Identify which cell holds the provided text, then report its [X, Y] central coordinate. 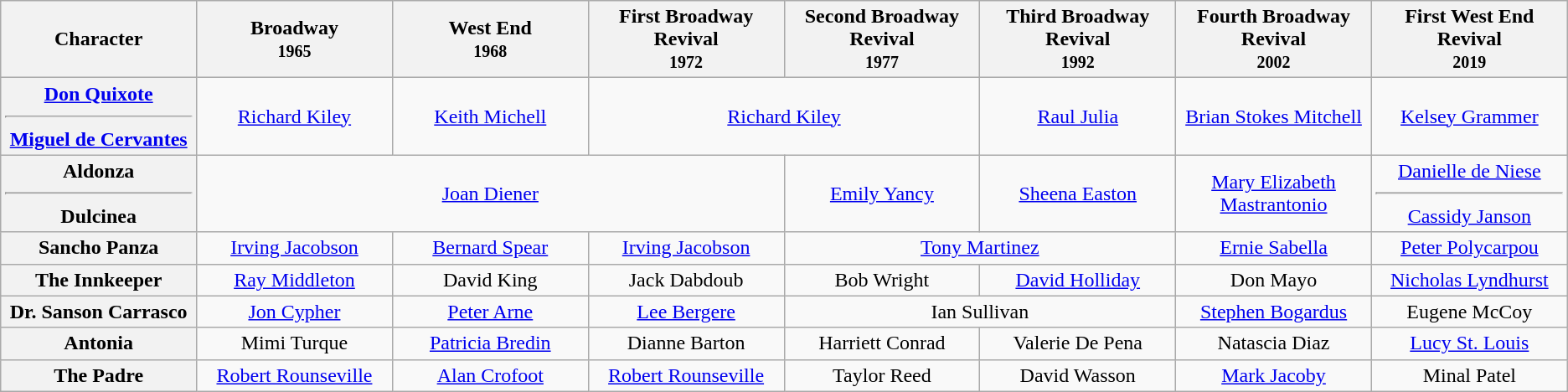
David Holliday [1078, 280]
Dr. Sanson Carrasco [99, 312]
Jack Dabdoub [686, 280]
Sheena Easton [1078, 193]
West End 1968 [490, 39]
Lee Bergere [686, 312]
The Innkeeper [99, 280]
Mary Elizabeth Mastrantonio [1274, 193]
David Wasson [1078, 375]
Peter Arne [490, 312]
Joan Diener [491, 193]
Raul Julia [1078, 116]
Kelsey Grammer [1469, 116]
The Padre [99, 375]
Brian Stokes Mitchell [1274, 116]
Valerie De Pena [1078, 343]
Lucy St. Louis [1469, 343]
Character [99, 39]
Sancho Panza [99, 248]
Broadway 1965 [295, 39]
AldonzaDulcinea [99, 193]
Dianne Barton [686, 343]
First Broadway Revival 1972 [686, 39]
Bob Wright [882, 280]
Ian Sullivan [980, 312]
Taylor Reed [882, 375]
Nicholas Lyndhurst [1469, 280]
First West End Revival 2019 [1469, 39]
Bernard Spear [490, 248]
Eugene McCoy [1469, 312]
Keith Michell [490, 116]
Ernie Sabella [1274, 248]
Alan Crofoot [490, 375]
Danielle de NieseCassidy Janson [1469, 193]
Harriett Conrad [882, 343]
Third Broadway Revival 1992 [1078, 39]
Ray Middleton [295, 280]
Mimi Turque [295, 343]
Antonia [99, 343]
Mark Jacoby [1274, 375]
Tony Martinez [980, 248]
Don QuixoteMiguel de Cervantes [99, 116]
Jon Cypher [295, 312]
Stephen Bogardus [1274, 312]
Peter Polycarpou [1469, 248]
David King [490, 280]
Second Broadway Revival 1977 [882, 39]
Fourth Broadway Revival 2002 [1274, 39]
Don Mayo [1274, 280]
Minal Patel [1469, 375]
Patricia Bredin [490, 343]
Natascia Diaz [1274, 343]
Emily Yancy [882, 193]
